For the text-containing cell, return its midpoint in [x, y] coordinate format. 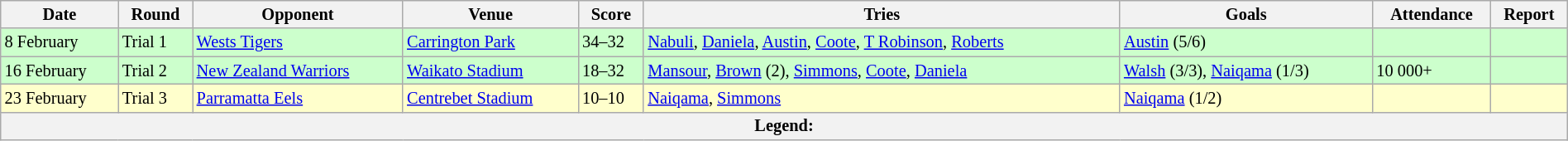
Wests Tigers [298, 42]
Carrington Park [490, 42]
New Zealand Warriors [298, 70]
Trial 1 [155, 42]
Tries [882, 14]
Nabuli, Daniela, Austin, Coote, T Robinson, Roberts [882, 42]
Date [60, 14]
Attendance [1431, 14]
Opponent [298, 14]
Trial 2 [155, 70]
10–10 [610, 98]
Naiqama (1/2) [1245, 98]
Round [155, 14]
Waikato Stadium [490, 70]
Score [610, 14]
Centrebet Stadium [490, 98]
Report [1530, 14]
8 February [60, 42]
Legend: [784, 126]
Walsh (3/3), Naiqama (1/3) [1245, 70]
Trial 3 [155, 98]
23 February [60, 98]
Naiqama, Simmons [882, 98]
34–32 [610, 42]
Goals [1245, 14]
Mansour, Brown (2), Simmons, Coote, Daniela [882, 70]
16 February [60, 70]
18–32 [610, 70]
Parramatta Eels [298, 98]
Austin (5/6) [1245, 42]
10 000+ [1431, 70]
Venue [490, 14]
